Determine the (x, y) coordinate at the center of the cell enclosing the given text.  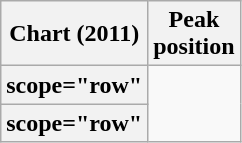
Chart (2011) (74, 34)
Peakposition (194, 34)
